Provide the [X, Y] coordinate of the cell's center where the given text is located.  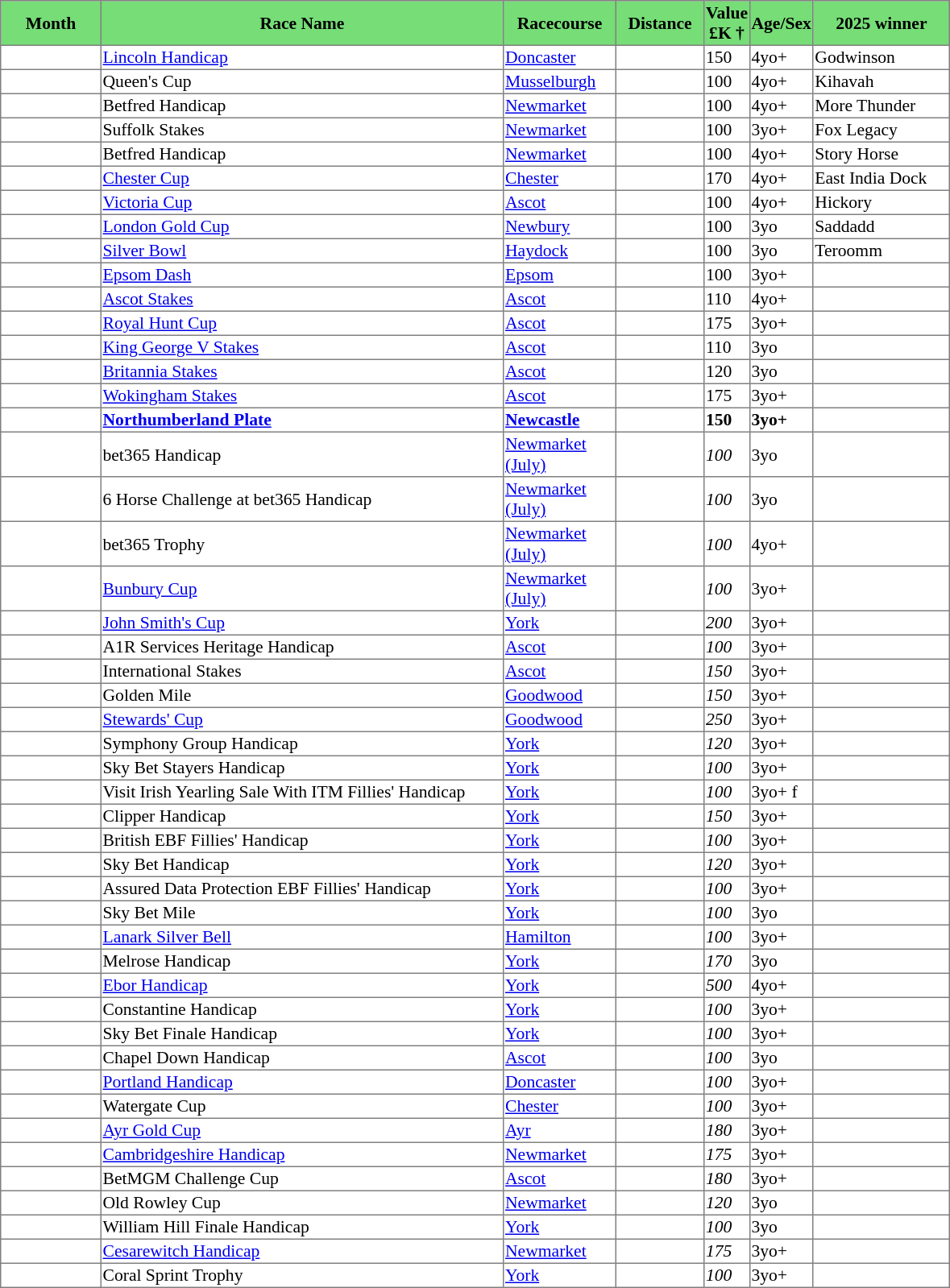
Coral Sprint Trophy [302, 1275]
Hickory [882, 202]
Chapel Down Handicap [302, 1058]
Distance [660, 23]
Godwinson [882, 57]
Hamilton [560, 937]
Lincoln Handicap [302, 57]
Constantine Handicap [302, 1009]
Ebor Handicap [302, 985]
Ayr [560, 1130]
King George V Stakes [302, 347]
Teroomm [882, 251]
Bunbury Cup [302, 589]
3yo+ f [782, 792]
Wokingham Stakes [302, 396]
Haydock [560, 251]
Sky Bet Stayers Handicap [302, 768]
Portland Handicap [302, 1082]
Victoria Cup [302, 202]
London Gold Cup [302, 226]
Britannia Stakes [302, 371]
Age/Sex [782, 23]
Queen's Cup [302, 81]
Saddadd [882, 226]
Cambridgeshire Handicap [302, 1154]
BetMGM Challenge Cup [302, 1178]
Northumberland Plate [302, 420]
Fox Legacy [882, 130]
Month [51, 23]
Golden Mile [302, 695]
Lanark Silver Bell [302, 937]
500 [727, 985]
250 [727, 719]
Race Name [302, 23]
Symphony Group Handicap [302, 743]
Story Horse [882, 154]
Sky Bet Finale Handicap [302, 1033]
Stewards' Cup [302, 719]
6 Horse Challenge at bet365 Handicap [302, 499]
More Thunder [882, 106]
Old Rowley Cup [302, 1203]
Chester Cup [302, 178]
John Smith's Cup [302, 623]
Visit Irish Yearling Sale With ITM Fillies' Handicap [302, 792]
Ascot Stakes [302, 299]
Kihavah [882, 81]
Melrose Handicap [302, 961]
Sky Bet Mile [302, 913]
A1R Services Heritage Handicap [302, 647]
bet365 Trophy [302, 544]
Watergate Cup [302, 1106]
Epsom Dash [302, 275]
Sky Bet Handicap [302, 864]
Cesarewitch Handicap [302, 1251]
Ayr Gold Cup [302, 1130]
200 [727, 623]
Royal Hunt Cup [302, 323]
Musselburgh [560, 81]
Silver Bowl [302, 251]
Racecourse [560, 23]
Clipper Handicap [302, 816]
International Stakes [302, 671]
Value £K † [727, 23]
2025 winner [882, 23]
Newbury [560, 226]
Newcastle [560, 420]
Assured Data Protection EBF Fillies' Handicap [302, 888]
Epsom [560, 275]
East India Dock [882, 178]
William Hill Finale Handicap [302, 1227]
Suffolk Stakes [302, 130]
British EBF Fillies' Handicap [302, 840]
bet365 Handicap [302, 454]
